Find where the given text appears and provide that cell's center as (X, Y) coordinate. 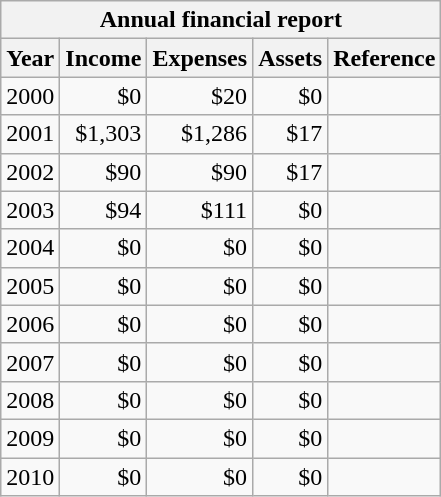
Assets (290, 58)
$111 (200, 210)
2007 (30, 362)
Year (30, 58)
$1,286 (200, 134)
$94 (104, 210)
2000 (30, 96)
Income (104, 58)
2009 (30, 438)
Expenses (200, 58)
Annual financial report (221, 20)
2001 (30, 134)
$1,303 (104, 134)
2008 (30, 400)
2002 (30, 172)
2010 (30, 477)
2003 (30, 210)
2004 (30, 248)
Reference (384, 58)
$20 (200, 96)
2006 (30, 324)
2005 (30, 286)
